Pinpoint the cell where the given text exists, returning its [x, y] midpoint coordinate. 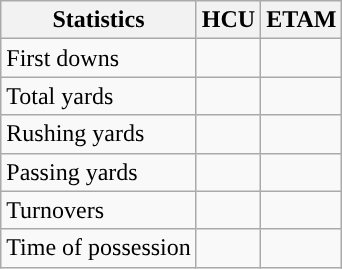
Rushing yards [99, 134]
Time of possession [99, 248]
Turnovers [99, 210]
Statistics [99, 20]
HCU [228, 20]
ETAM [302, 20]
Total yards [99, 96]
First downs [99, 58]
Passing yards [99, 172]
